Extract the [X, Y] coordinate from the center of the cell holding the provided text.  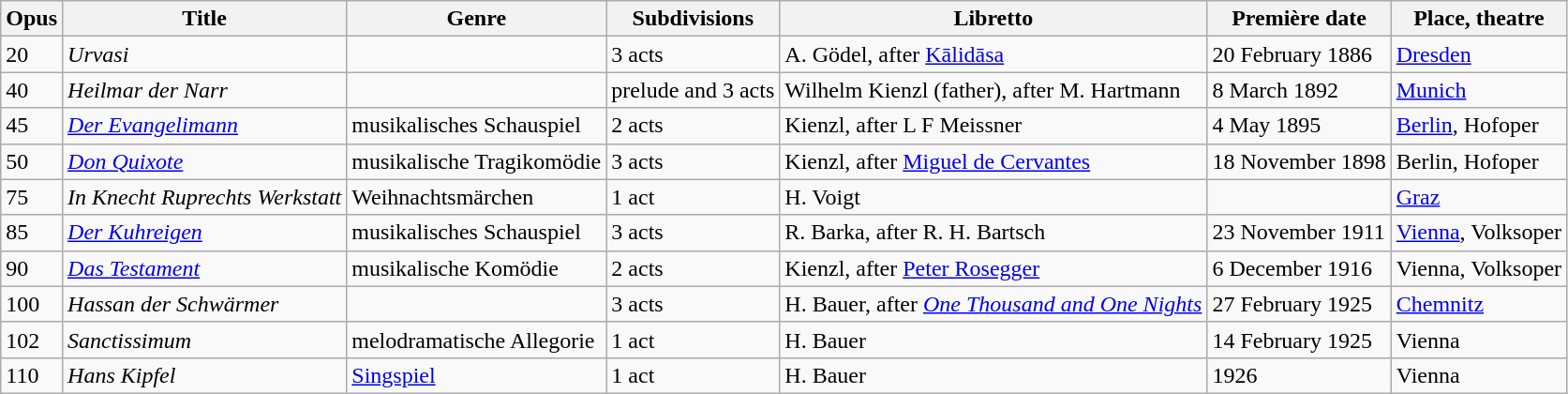
Hassan der Schwärmer [204, 304]
Title [204, 19]
Hans Kipfel [204, 375]
50 [32, 161]
8 March 1892 [1299, 90]
85 [32, 233]
1926 [1299, 375]
Place, theatre [1479, 19]
14 February 1925 [1299, 340]
In Knecht Ruprechts Werkstatt [204, 197]
110 [32, 375]
H. Bauer, after One Thousand and One Nights [993, 304]
20 February 1886 [1299, 54]
27 February 1925 [1299, 304]
musikalische Tragikomödie [476, 161]
Weihnachtsmärchen [476, 197]
Dresden [1479, 54]
18 November 1898 [1299, 161]
Sub­divisions [694, 19]
100 [32, 304]
Opus [32, 19]
Graz [1479, 197]
40 [32, 90]
Urvasi [204, 54]
Chemnitz [1479, 304]
A. Gödel, after Kālidāsa [993, 54]
Das Testament [204, 268]
20 [32, 54]
Singspiel [476, 375]
Première date [1299, 19]
90 [32, 268]
Kienzl, after Miguel de Cervantes [993, 161]
4 May 1895 [1299, 126]
Kienzl, after Peter Rosegger [993, 268]
Der Kuhreigen [204, 233]
Munich [1479, 90]
75 [32, 197]
Libretto [993, 19]
melodramatische Allegorie [476, 340]
Don Quixote [204, 161]
Der Evangelimann [204, 126]
102 [32, 340]
23 November 1911 [1299, 233]
Heilmar der Narr [204, 90]
6 December 1916 [1299, 268]
R. Barka, after R. H. Bartsch [993, 233]
prelude and 3 acts [694, 90]
Kienzl, after L F Meissner [993, 126]
Wilhelm Kienzl (father), after M. Hartmann [993, 90]
45 [32, 126]
Sanctissimum [204, 340]
H. Voigt [993, 197]
Genre [476, 19]
musikalische Komödie [476, 268]
